From the cell containing the given text, extract its center point as (x, y) coordinate. 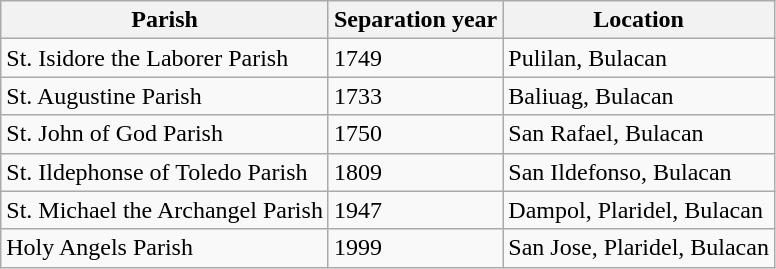
1749 (415, 58)
1733 (415, 96)
St. Ildephonse of Toledo Parish (165, 172)
Dampol, Plaridel, Bulacan (639, 210)
Baliuag, Bulacan (639, 96)
1947 (415, 210)
Separation year (415, 20)
San Jose, Plaridel, Bulacan (639, 248)
St. John of God Parish (165, 134)
Location (639, 20)
St. Michael the Archangel Parish (165, 210)
St. Augustine Parish (165, 96)
St. Isidore the Laborer Parish (165, 58)
San Rafael, Bulacan (639, 134)
San Ildefonso, Bulacan (639, 172)
1809 (415, 172)
Pulilan, Bulacan (639, 58)
1999 (415, 248)
Holy Angels Parish (165, 248)
1750 (415, 134)
Parish (165, 20)
